Capture the cell that displays the provided text and extract its [x, y] central coordinate. 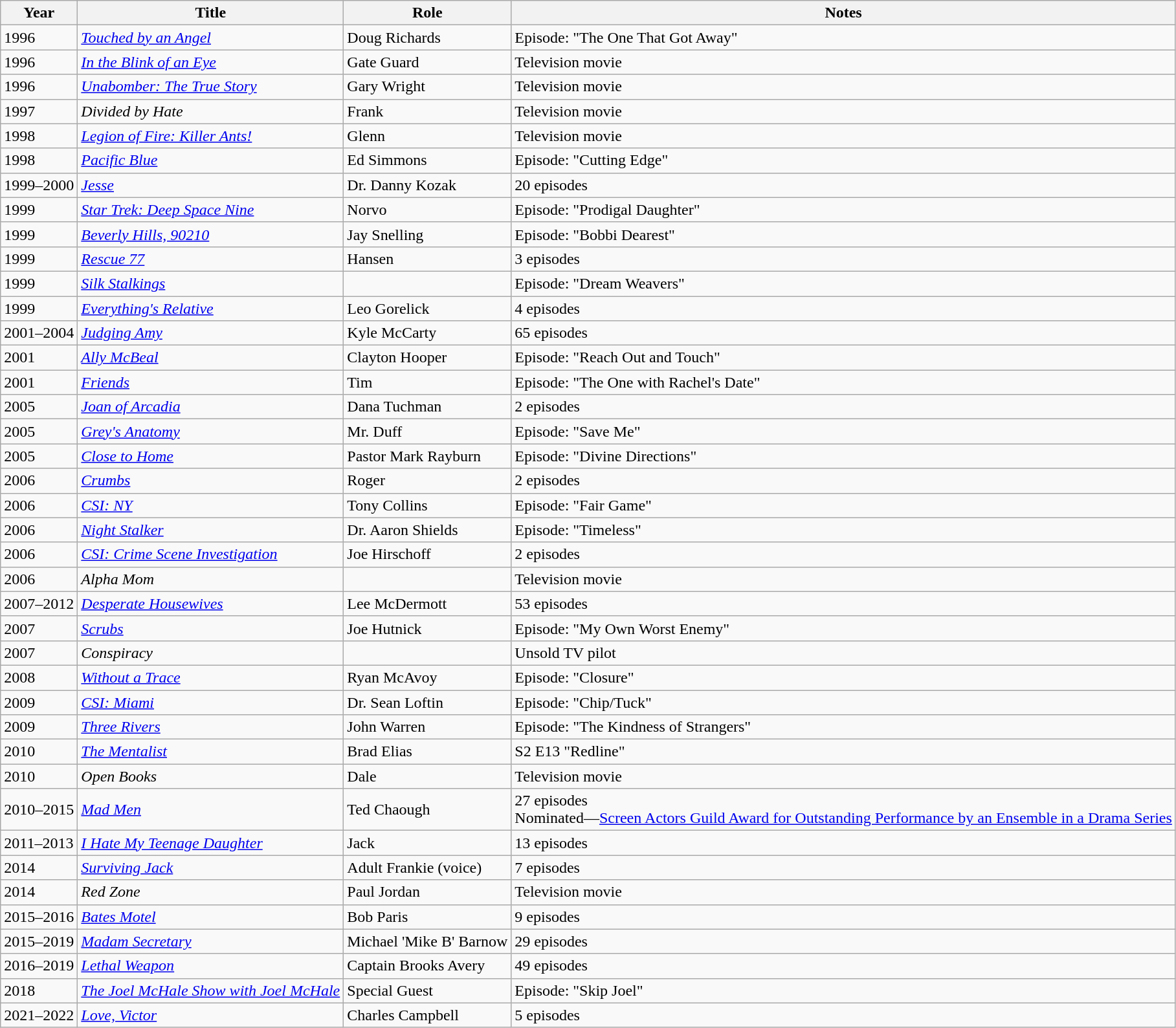
Episode: "Bobbi Dearest" [844, 234]
Open Books [211, 776]
Episode: "The One with Rachel's Date" [844, 382]
Without a Trace [211, 677]
Bates Motel [211, 917]
Pacific Blue [211, 160]
Episode: "The Kindness of Strangers" [844, 727]
2001–2004 [39, 333]
John Warren [427, 727]
49 episodes [844, 966]
2021–2022 [39, 1015]
2015–2019 [39, 941]
Red Zone [211, 892]
Jay Snelling [427, 234]
Notes [844, 13]
Grey's Anatomy [211, 432]
7 episodes [844, 868]
Star Trek: Deep Space Nine [211, 210]
Year [39, 13]
Divided by Hate [211, 111]
13 episodes [844, 843]
Silk Stalkings [211, 283]
Michael 'Mike B' Barnow [427, 941]
Episode: "Skip Joel" [844, 990]
Gate Guard [427, 62]
Legion of Fire: Killer Ants! [211, 136]
Friends [211, 382]
1997 [39, 111]
Hansen [427, 259]
Joe Hirschoff [427, 554]
Dana Tuchman [427, 407]
Touched by an Angel [211, 38]
2008 [39, 677]
2007–2012 [39, 604]
Night Stalker [211, 530]
2015–2016 [39, 917]
The Mentalist [211, 752]
9 episodes [844, 917]
Lee McDermott [427, 604]
Frank [427, 111]
Ally McBeal [211, 358]
Dale [427, 776]
Charles Campbell [427, 1015]
Dr. Aaron Shields [427, 530]
Ryan McAvoy [427, 677]
Episode: "Save Me" [844, 432]
CSI: NY [211, 505]
Tony Collins [427, 505]
Episode: "My Own Worst Enemy" [844, 628]
Unsold TV pilot [844, 653]
Bob Paris [427, 917]
Joe Hutnick [427, 628]
Desperate Housewives [211, 604]
S2 E13 "Redline" [844, 752]
I Hate My Teenage Daughter [211, 843]
Episode: "Divine Directions" [844, 456]
Madam Secretary [211, 941]
Episode: "Timeless" [844, 530]
Captain Brooks Avery [427, 966]
Brad Elias [427, 752]
Close to Home [211, 456]
Episode: "Reach Out and Touch" [844, 358]
29 episodes [844, 941]
The Joel McHale Show with Joel McHale [211, 990]
2018 [39, 990]
Adult Frankie (voice) [427, 868]
Mr. Duff [427, 432]
Episode: "Dream Weavers" [844, 283]
Leo Gorelick [427, 309]
3 episodes [844, 259]
Norvo [427, 210]
Role [427, 13]
Beverly Hills, 90210 [211, 234]
Surviving Jack [211, 868]
Jesse [211, 185]
Three Rivers [211, 727]
Paul Jordan [427, 892]
Special Guest [427, 990]
20 episodes [844, 185]
Episode: "Cutting Edge" [844, 160]
27 episodesNominated—Screen Actors Guild Award for Outstanding Performance by an Ensemble in a Drama Series [844, 810]
2010–2015 [39, 810]
Doug Richards [427, 38]
Episode: "Chip/Tuck" [844, 702]
Episode: "Closure" [844, 677]
Everything's Relative [211, 309]
65 episodes [844, 333]
Jack [427, 843]
Ted Chaough [427, 810]
4 episodes [844, 309]
Episode: "The One That Got Away" [844, 38]
Unabomber: The True Story [211, 87]
Joan of Arcadia [211, 407]
Lethal Weapon [211, 966]
CSI: Miami [211, 702]
1999–2000 [39, 185]
Mad Men [211, 810]
Dr. Sean Loftin [427, 702]
Tim [427, 382]
Dr. Danny Kozak [427, 185]
Pastor Mark Rayburn [427, 456]
5 episodes [844, 1015]
Love, Victor [211, 1015]
Scrubs [211, 628]
53 episodes [844, 604]
Rescue 77 [211, 259]
2016–2019 [39, 966]
In the Blink of an Eye [211, 62]
Glenn [427, 136]
Clayton Hooper [427, 358]
Judging Amy [211, 333]
Alpha Mom [211, 579]
Ed Simmons [427, 160]
Conspiracy [211, 653]
Crumbs [211, 481]
Gary Wright [427, 87]
Episode: "Prodigal Daughter" [844, 210]
Title [211, 13]
2011–2013 [39, 843]
Kyle McCarty [427, 333]
Roger [427, 481]
CSI: Crime Scene Investigation [211, 554]
Episode: "Fair Game" [844, 505]
